From the cell containing the given text, extract its center point as [X, Y] coordinate. 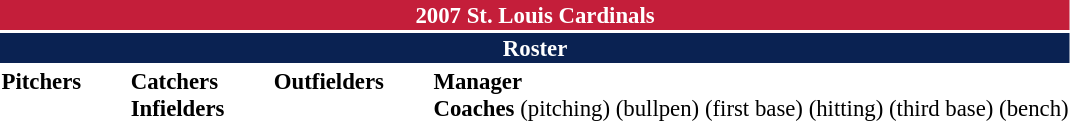
Roster [535, 48]
2007 St. Louis Cardinals [535, 15]
